For the text-containing cell, return its midpoint in [X, Y] coordinate format. 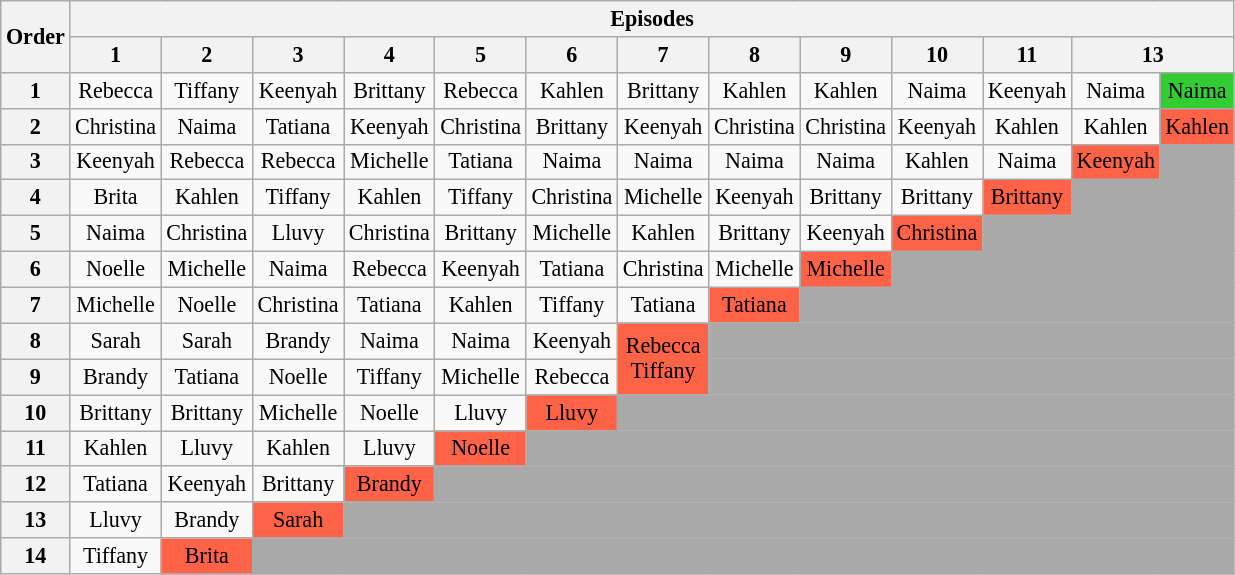
Order [36, 36]
RebeccaTiffany [664, 359]
Episodes [652, 18]
14 [36, 556]
12 [36, 484]
